Provide the [x, y] coordinate of the cell's center where the given text is located.  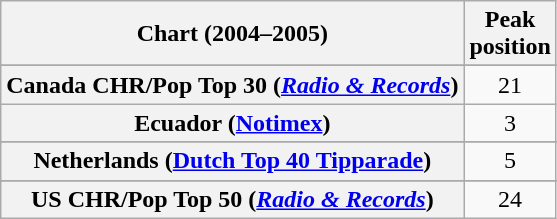
5 [510, 161]
Ecuador (Notimex) [232, 123]
24 [510, 199]
Netherlands (Dutch Top 40 Tipparade) [232, 161]
3 [510, 123]
Chart (2004–2005) [232, 34]
US CHR/Pop Top 50 (Radio & Records) [232, 199]
Canada CHR/Pop Top 30 (Radio & Records) [232, 85]
21 [510, 85]
Peakposition [510, 34]
